Determine the [X, Y] coordinate at the center of the cell enclosing the given text.  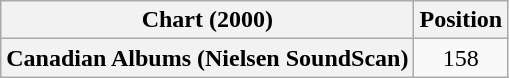
Canadian Albums (Nielsen SoundScan) [208, 58]
Position [461, 20]
158 [461, 58]
Chart (2000) [208, 20]
